Provide the (X, Y) coordinate of the cell's center where the given text is located.  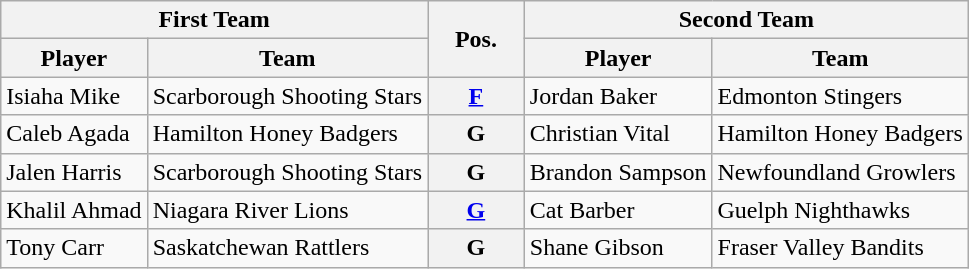
Jalen Harris (74, 172)
Pos. (476, 39)
F (476, 96)
Second Team (746, 20)
Edmonton Stingers (840, 96)
Brandon Sampson (618, 172)
Cat Barber (618, 210)
Fraser Valley Bandits (840, 248)
Jordan Baker (618, 96)
Christian Vital (618, 134)
Caleb Agada (74, 134)
Newfoundland Growlers (840, 172)
Guelph Nighthawks (840, 210)
Tony Carr (74, 248)
Shane Gibson (618, 248)
Isiaha Mike (74, 96)
Niagara River Lions (287, 210)
First Team (214, 20)
Khalil Ahmad (74, 210)
Saskatchewan Rattlers (287, 248)
